Return [X, Y] of the center of cell containing provided text 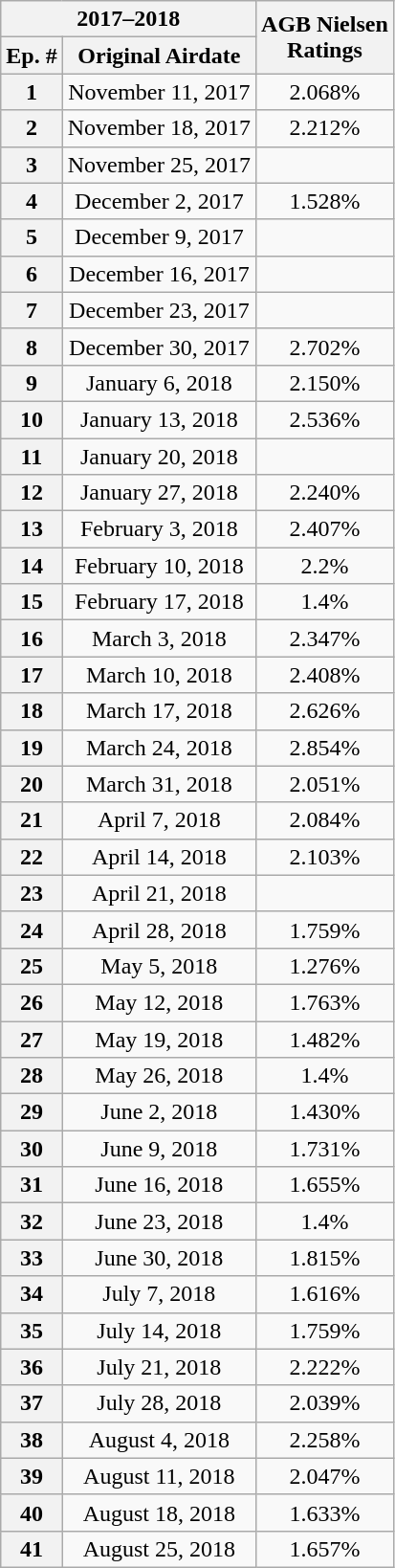
May 26, 2018 [159, 1076]
AGB NielsenRatings [325, 37]
14 [32, 566]
1.655% [325, 1185]
2.222% [325, 1367]
22 [32, 857]
4 [32, 201]
December 30, 2017 [159, 347]
March 31, 2018 [159, 784]
July 14, 2018 [159, 1331]
1.616% [325, 1294]
7 [32, 310]
December 23, 2017 [159, 310]
38 [32, 1440]
January 27, 2018 [159, 493]
10 [32, 419]
5 [32, 237]
2.150% [325, 383]
2.258% [325, 1440]
Ep. # [32, 56]
March 10, 2018 [159, 675]
39 [32, 1476]
February 17, 2018 [159, 602]
May 5, 2018 [159, 966]
16 [32, 638]
37 [32, 1403]
January 13, 2018 [159, 419]
24 [32, 930]
August 4, 2018 [159, 1440]
1 [32, 92]
26 [32, 1002]
February 3, 2018 [159, 529]
January 20, 2018 [159, 457]
1.276% [325, 966]
May 19, 2018 [159, 1039]
2.068% [325, 92]
June 2, 2018 [159, 1112]
March 17, 2018 [159, 711]
March 3, 2018 [159, 638]
1.430% [325, 1112]
2.536% [325, 419]
July 7, 2018 [159, 1294]
20 [32, 784]
August 18, 2018 [159, 1512]
1.731% [325, 1149]
19 [32, 748]
3 [32, 165]
April 7, 2018 [159, 820]
12 [32, 493]
31 [32, 1185]
2.039% [325, 1403]
2.103% [325, 857]
1.633% [325, 1512]
June 16, 2018 [159, 1185]
July 21, 2018 [159, 1367]
February 10, 2018 [159, 566]
Original Airdate [159, 56]
December 16, 2017 [159, 274]
1.482% [325, 1039]
2017–2018 [128, 19]
1.528% [325, 201]
August 25, 2018 [159, 1549]
November 11, 2017 [159, 92]
2.347% [325, 638]
2.408% [325, 675]
13 [32, 529]
December 2, 2017 [159, 201]
November 25, 2017 [159, 165]
1.763% [325, 1002]
2.407% [325, 529]
November 18, 2017 [159, 128]
2.2% [325, 566]
2.240% [325, 493]
1.815% [325, 1258]
2.626% [325, 711]
32 [32, 1221]
1.657% [325, 1549]
August 11, 2018 [159, 1476]
29 [32, 1112]
June 23, 2018 [159, 1221]
6 [32, 274]
January 6, 2018 [159, 383]
9 [32, 383]
May 12, 2018 [159, 1002]
8 [32, 347]
34 [32, 1294]
2.051% [325, 784]
December 9, 2017 [159, 237]
March 24, 2018 [159, 748]
21 [32, 820]
41 [32, 1549]
35 [32, 1331]
June 30, 2018 [159, 1258]
33 [32, 1258]
18 [32, 711]
April 14, 2018 [159, 857]
2.084% [325, 820]
28 [32, 1076]
40 [32, 1512]
June 9, 2018 [159, 1149]
11 [32, 457]
30 [32, 1149]
2.047% [325, 1476]
2.702% [325, 347]
July 28, 2018 [159, 1403]
2.212% [325, 128]
25 [32, 966]
2 [32, 128]
17 [32, 675]
27 [32, 1039]
15 [32, 602]
23 [32, 893]
April 28, 2018 [159, 930]
April 21, 2018 [159, 893]
2.854% [325, 748]
36 [32, 1367]
